Return [X, Y] of the center of cell containing provided text 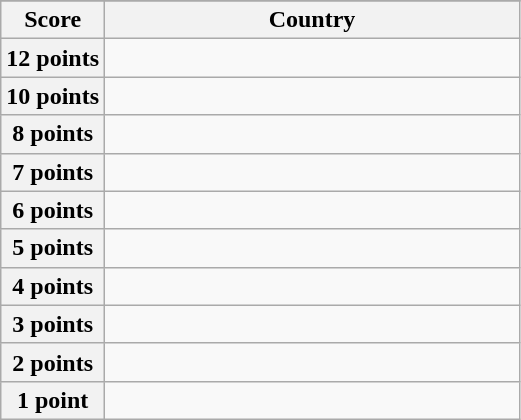
8 points [53, 134]
4 points [53, 286]
Score [53, 20]
6 points [53, 210]
10 points [53, 96]
2 points [53, 362]
7 points [53, 172]
Country [312, 20]
12 points [53, 58]
1 point [53, 400]
3 points [53, 324]
5 points [53, 248]
